Locate the cell with the specified text and output its (X, Y) center coordinate. 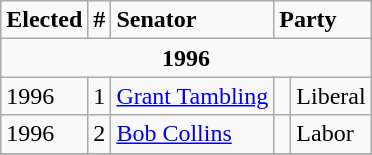
# (100, 20)
Liberal (331, 96)
Labor (331, 134)
Grant Tambling (192, 96)
1 (100, 96)
Party (322, 20)
Elected (44, 20)
Bob Collins (192, 134)
2 (100, 134)
Senator (192, 20)
